Identify which cell holds the provided text, then report its [X, Y] central coordinate. 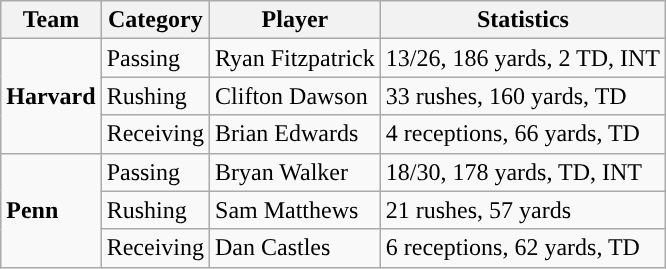
21 rushes, 57 yards [522, 210]
Category [155, 20]
18/30, 178 yards, TD, INT [522, 172]
Harvard [51, 96]
6 receptions, 62 yards, TD [522, 248]
Player [296, 20]
Dan Castles [296, 248]
4 receptions, 66 yards, TD [522, 134]
Sam Matthews [296, 210]
Bryan Walker [296, 172]
Clifton Dawson [296, 96]
33 rushes, 160 yards, TD [522, 96]
13/26, 186 yards, 2 TD, INT [522, 58]
Brian Edwards [296, 134]
Statistics [522, 20]
Team [51, 20]
Penn [51, 210]
Ryan Fitzpatrick [296, 58]
